Output the [X, Y] coordinate of the center of the cell containing the given text.  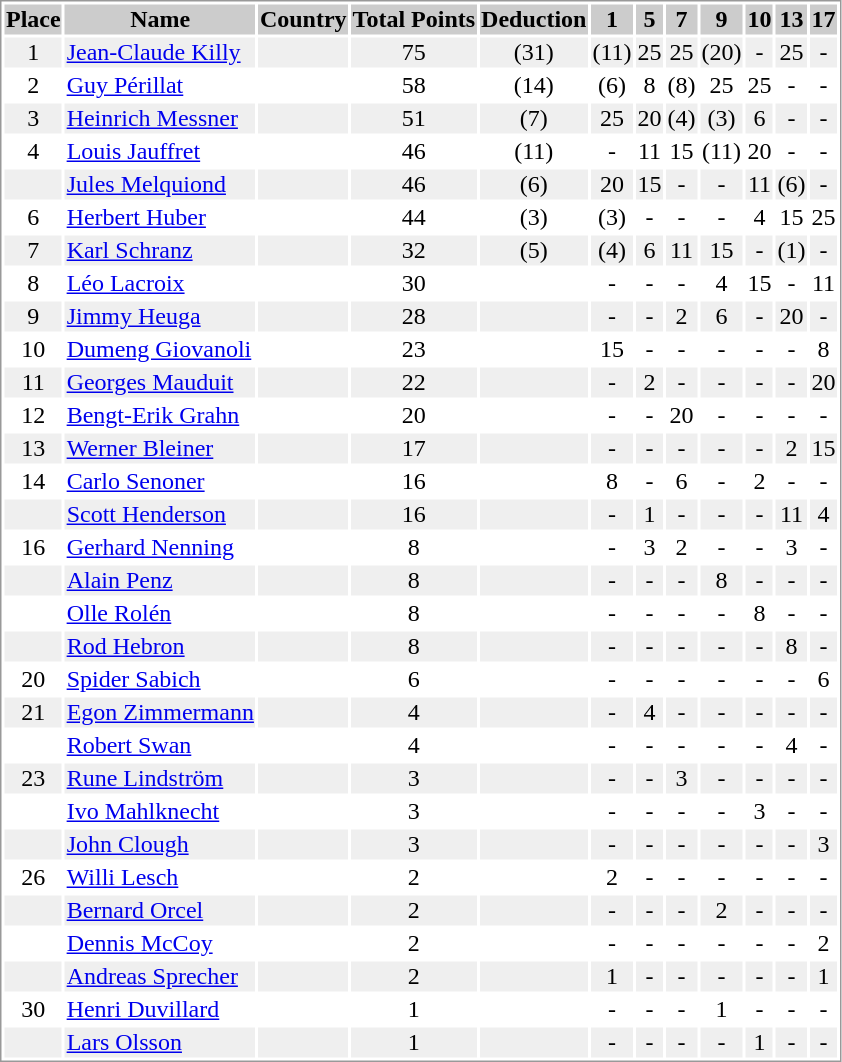
Henri Duvillard [160, 1009]
(5) [534, 251]
28 [414, 317]
22 [414, 383]
(8) [682, 85]
Lars Olsson [160, 1043]
Robert Swan [160, 745]
(7) [534, 119]
Country [303, 19]
Dennis McCoy [160, 943]
Heinrich Messner [160, 119]
58 [414, 85]
Bengt-Erik Grahn [160, 415]
Jimmy Heuga [160, 317]
John Clough [160, 845]
Jean-Claude Killy [160, 53]
(1) [792, 251]
Name [160, 19]
5 [650, 19]
Léo Lacroix [160, 283]
Place [33, 19]
Egon Zimmermann [160, 713]
Herbert Huber [160, 217]
Jules Melquiond [160, 185]
75 [414, 53]
Gerhard Nenning [160, 547]
Andreas Sprecher [160, 977]
Rune Lindström [160, 779]
(20) [722, 53]
Werner Bleiner [160, 449]
Dumeng Giovanoli [160, 349]
Karl Schranz [160, 251]
Carlo Senoner [160, 481]
Spider Sabich [160, 679]
Willi Lesch [160, 877]
Rod Hebron [160, 647]
(31) [534, 53]
Guy Périllat [160, 85]
Georges Mauduit [160, 383]
Bernard Orcel [160, 911]
Ivo Mahlknecht [160, 811]
21 [33, 713]
26 [33, 877]
51 [414, 119]
32 [414, 251]
44 [414, 217]
Alain Penz [160, 581]
Louis Jauffret [160, 151]
Total Points [414, 19]
12 [33, 415]
Deduction [534, 19]
14 [33, 481]
Olle Rolén [160, 613]
(14) [534, 85]
Scott Henderson [160, 515]
